For the text-containing cell, return its midpoint in (X, Y) coordinate format. 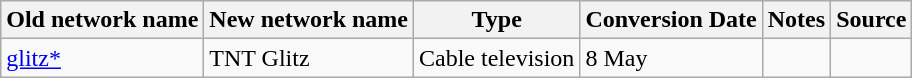
glitz* (102, 58)
TNT Glitz (309, 58)
Notes (796, 20)
Source (872, 20)
Type (497, 20)
Conversion Date (671, 20)
Cable television (497, 58)
8 May (671, 58)
Old network name (102, 20)
New network name (309, 20)
